Identify which cell holds the provided text, then report its (X, Y) central coordinate. 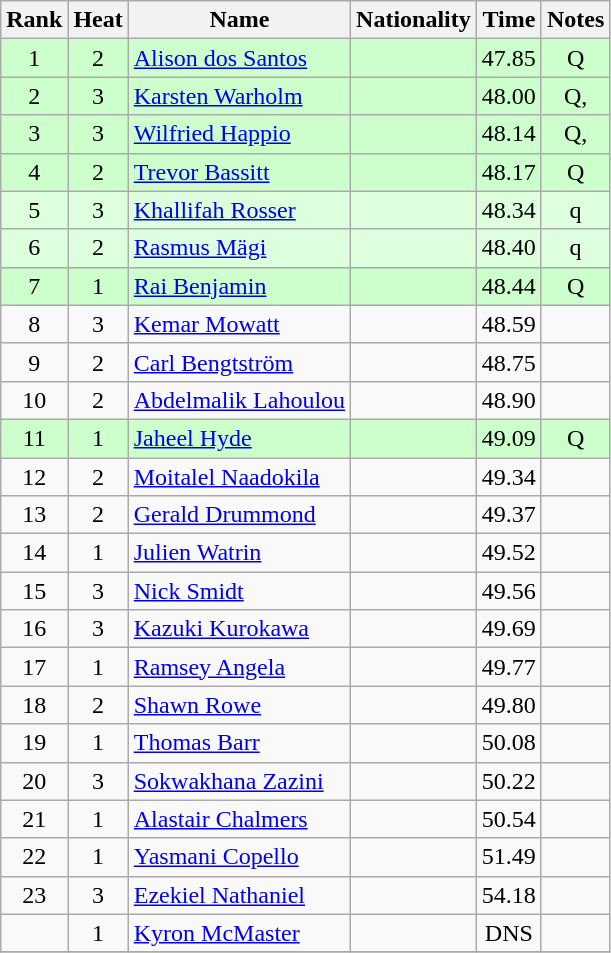
16 (34, 629)
Kyron McMaster (239, 933)
49.37 (508, 515)
13 (34, 515)
5 (34, 210)
21 (34, 819)
7 (34, 286)
9 (34, 362)
Wilfried Happio (239, 134)
8 (34, 324)
23 (34, 895)
48.17 (508, 172)
Ramsey Angela (239, 667)
Rai Benjamin (239, 286)
Alastair Chalmers (239, 819)
Abdelmalik Lahoulou (239, 400)
Yasmani Copello (239, 857)
54.18 (508, 895)
15 (34, 591)
49.34 (508, 477)
48.59 (508, 324)
49.52 (508, 553)
49.77 (508, 667)
48.00 (508, 96)
4 (34, 172)
20 (34, 781)
14 (34, 553)
50.54 (508, 819)
49.09 (508, 438)
48.75 (508, 362)
Time (508, 20)
50.08 (508, 743)
6 (34, 248)
51.49 (508, 857)
Trevor Bassitt (239, 172)
48.34 (508, 210)
48.40 (508, 248)
Ezekiel Nathaniel (239, 895)
Jaheel Hyde (239, 438)
11 (34, 438)
Moitalel Naadokila (239, 477)
Thomas Barr (239, 743)
Shawn Rowe (239, 705)
18 (34, 705)
Nationality (414, 20)
19 (34, 743)
Notes (575, 20)
10 (34, 400)
Rasmus Mägi (239, 248)
Alison dos Santos (239, 58)
17 (34, 667)
Kemar Mowatt (239, 324)
48.44 (508, 286)
Sokwakhana Zazini (239, 781)
Name (239, 20)
Kazuki Kurokawa (239, 629)
50.22 (508, 781)
Nick Smidt (239, 591)
Julien Watrin (239, 553)
DNS (508, 933)
48.90 (508, 400)
47.85 (508, 58)
12 (34, 477)
Karsten Warholm (239, 96)
Rank (34, 20)
Khallifah Rosser (239, 210)
22 (34, 857)
48.14 (508, 134)
49.80 (508, 705)
49.69 (508, 629)
Heat (98, 20)
Carl Bengtström (239, 362)
Gerald Drummond (239, 515)
49.56 (508, 591)
